Identify which cell holds the provided text, then report its [X, Y] central coordinate. 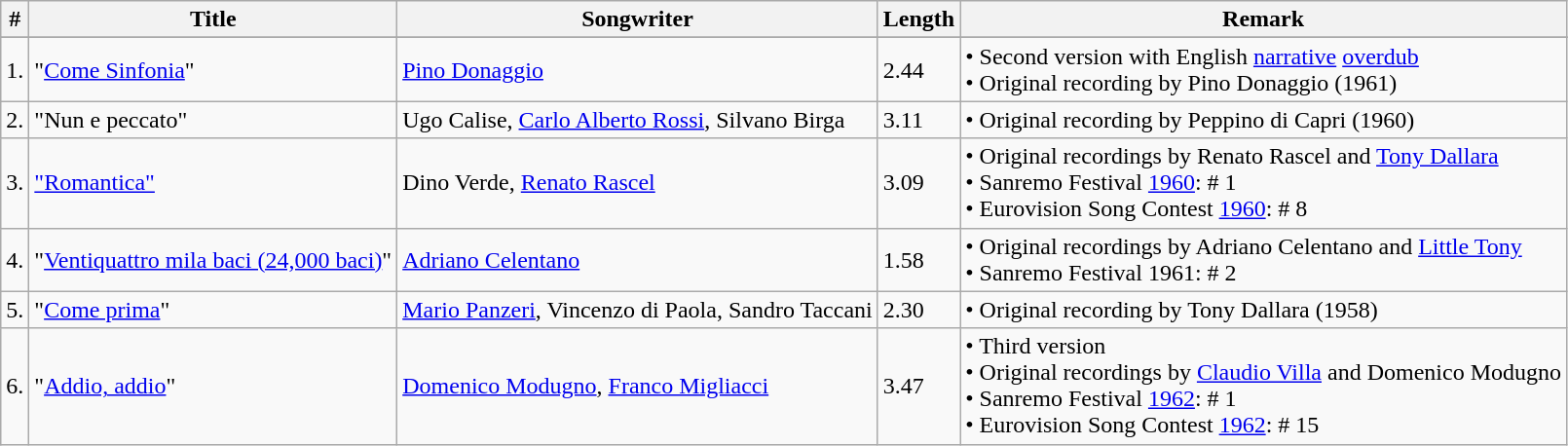
"Come Sinfonia" [213, 70]
Title [213, 19]
5. [16, 310]
Length [918, 19]
"Ventiquattro mila baci (24,000 baci)" [213, 259]
Domenico Modugno, Franco Migliacci [638, 386]
Mario Panzeri, Vincenzo di Paola, Sandro Taccani [638, 310]
6. [16, 386]
• Third version• Original recordings by Claudio Villa and Domenico Modugno• Sanremo Festival 1962: # 1• Eurovision Song Contest 1962: # 15 [1264, 386]
• Original recording by Tony Dallara (1958) [1264, 310]
Songwriter [638, 19]
1. [16, 70]
# [16, 19]
Dino Verde, Renato Rascel [638, 183]
Adriano Celentano [638, 259]
"Come prima" [213, 310]
2. [16, 120]
3.11 [918, 120]
1.58 [918, 259]
"Addio, addio" [213, 386]
Remark [1264, 19]
• Second version with English narrative overdub• Original recording by Pino Donaggio (1961) [1264, 70]
Ugo Calise, Carlo Alberto Rossi, Silvano Birga [638, 120]
• Original recordings by Adriano Celentano and Little Tony• Sanremo Festival 1961: # 2 [1264, 259]
• Original recordings by Renato Rascel and Tony Dallara• Sanremo Festival 1960: # 1• Eurovision Song Contest 1960: # 8 [1264, 183]
3. [16, 183]
3.09 [918, 183]
4. [16, 259]
"Nun e peccato" [213, 120]
2.30 [918, 310]
2.44 [918, 70]
Pino Donaggio [638, 70]
• Original recording by Peppino di Capri (1960) [1264, 120]
"Romantica" [213, 183]
3.47 [918, 386]
